Capture the cell that displays the provided text and extract its (x, y) central coordinate. 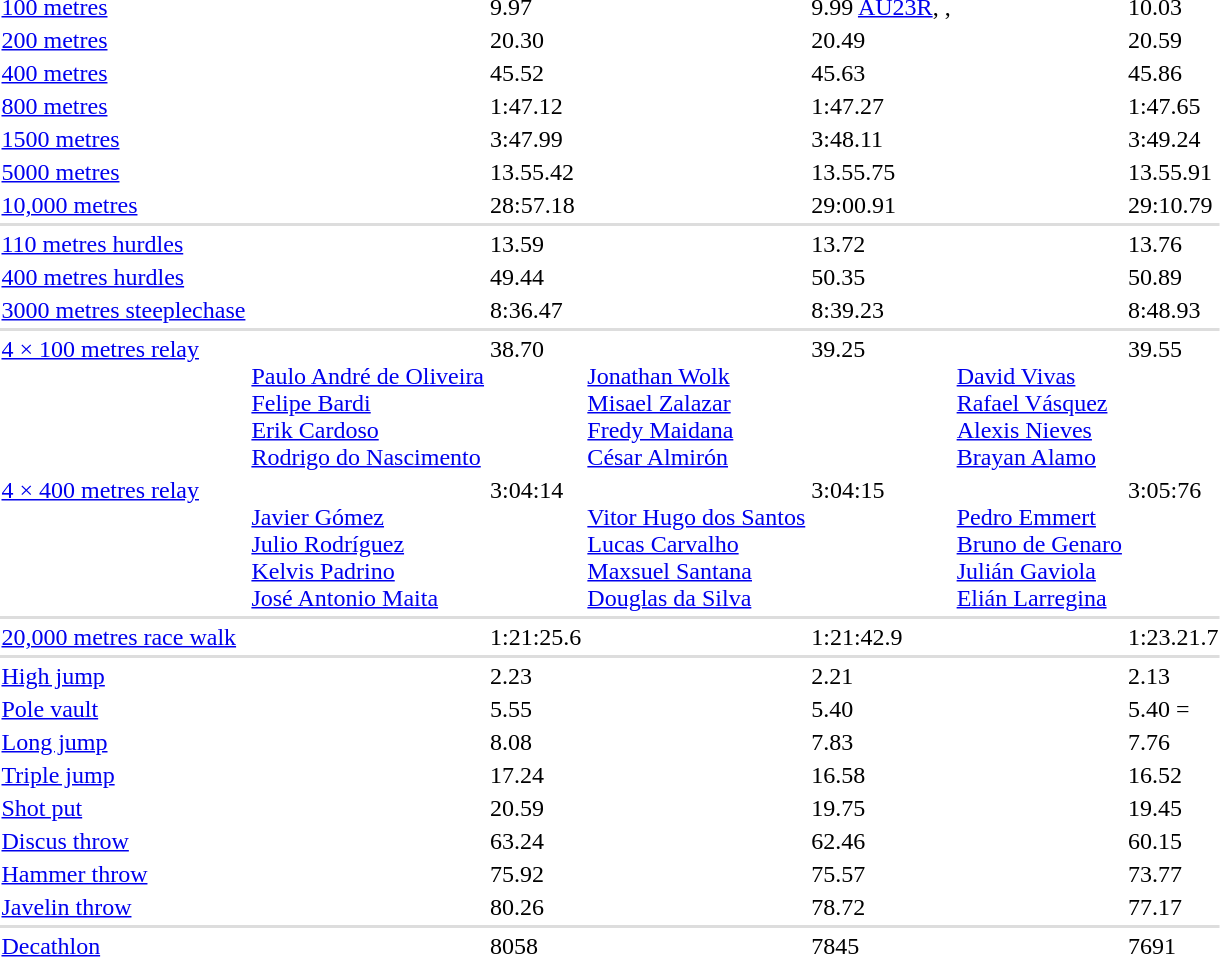
7.76 (1173, 742)
50.35 (881, 277)
39.25 (881, 403)
8.08 (536, 742)
3:47.99 (536, 139)
1500 metres (124, 139)
17.24 (536, 775)
20.49 (881, 40)
62.46 (881, 841)
13.72 (881, 244)
29:10.79 (1173, 205)
80.26 (536, 907)
8:48.93 (1173, 310)
Shot put (124, 808)
Pedro EmmertBruno de GenaroJulián GaviolaElián Larregina (1039, 544)
13.76 (1173, 244)
2.23 (536, 676)
Discus throw (124, 841)
5.40 (881, 709)
13.55.42 (536, 172)
3:05:76 (1173, 544)
45.52 (536, 73)
Pole vault (124, 709)
50.89 (1173, 277)
7.83 (881, 742)
45.86 (1173, 73)
2.21 (881, 676)
5000 metres (124, 172)
39.55 (1173, 403)
110 metres hurdles (124, 244)
Javelin throw (124, 907)
1:21:42.9 (881, 637)
38.70 (536, 403)
1:47.65 (1173, 106)
3000 metres steeplechase (124, 310)
19.75 (881, 808)
20.30 (536, 40)
Jonathan WolkMisael ZalazarFredy MaidanaCésar Almirón (696, 403)
3:49.24 (1173, 139)
29:00.91 (881, 205)
High jump (124, 676)
8:39.23 (881, 310)
Hammer throw (124, 874)
8:36.47 (536, 310)
19.45 (1173, 808)
78.72 (881, 907)
Triple jump (124, 775)
16.52 (1173, 775)
1:47.27 (881, 106)
45.63 (881, 73)
Javier GómezJulio RodríguezKelvis PadrinoJosé Antonio Maita (368, 544)
13.55.91 (1173, 172)
20,000 metres race walk (124, 637)
28:57.18 (536, 205)
1:47.12 (536, 106)
75.57 (881, 874)
4 × 100 metres relay (124, 403)
400 metres (124, 73)
David VivasRafael VásquezAlexis NievesBrayan Alamo (1039, 403)
3:48.11 (881, 139)
1:21:25.6 (536, 637)
13.55.75 (881, 172)
75.92 (536, 874)
73.77 (1173, 874)
60.15 (1173, 841)
200 metres (124, 40)
5.55 (536, 709)
49.44 (536, 277)
10,000 metres (124, 205)
800 metres (124, 106)
3:04:14 (536, 544)
5.40 = (1173, 709)
77.17 (1173, 907)
3:04:15 (881, 544)
Paulo André de OliveiraFelipe BardiErik CardosoRodrigo do Nascimento (368, 403)
63.24 (536, 841)
Long jump (124, 742)
4 × 400 metres relay (124, 544)
400 metres hurdles (124, 277)
2.13 (1173, 676)
16.58 (881, 775)
1:23.21.7 (1173, 637)
Vitor Hugo dos SantosLucas CarvalhoMaxsuel SantanaDouglas da Silva (696, 544)
13.59 (536, 244)
